From the cell containing the given text, extract its center point as (x, y) coordinate. 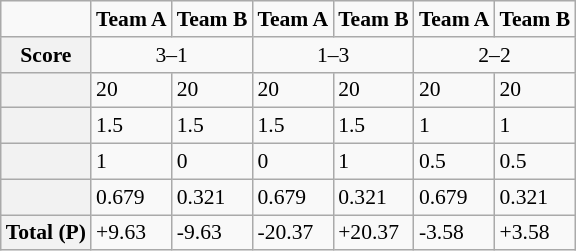
3–1 (172, 55)
Total (P) (46, 233)
Score (46, 55)
+20.37 (374, 233)
1–3 (332, 55)
+3.58 (536, 233)
+9.63 (132, 233)
-20.37 (292, 233)
-3.58 (454, 233)
-9.63 (212, 233)
2–2 (494, 55)
